Return (X, Y) of the center of cell containing provided text 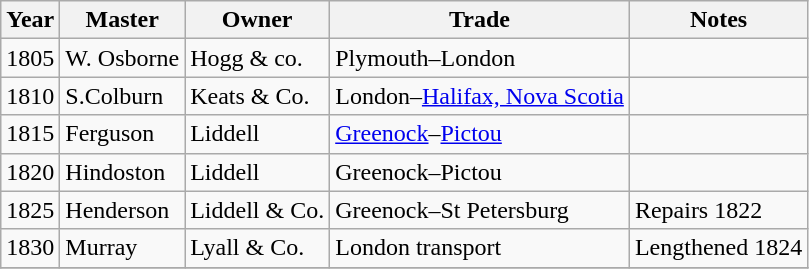
Murray (122, 248)
W. Osborne (122, 58)
S.Colburn (122, 96)
Notes (718, 20)
Repairs 1822 (718, 210)
1825 (30, 210)
1820 (30, 172)
Trade (480, 20)
Owner (258, 20)
Year (30, 20)
Master (122, 20)
Hogg & co. (258, 58)
1805 (30, 58)
Lengthened 1824 (718, 248)
Henderson (122, 210)
Plymouth–London (480, 58)
London–Halifax, Nova Scotia (480, 96)
Liddell & Co. (258, 210)
1830 (30, 248)
1810 (30, 96)
1815 (30, 134)
Keats & Co. (258, 96)
Lyall & Co. (258, 248)
London transport (480, 248)
Hindoston (122, 172)
Ferguson (122, 134)
Greenock–St Petersburg (480, 210)
